Output the (X, Y) coordinate of the center of the cell containing the given text.  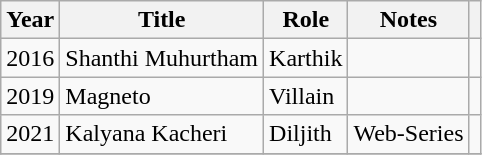
2021 (30, 134)
Shanthi Muhurtham (162, 58)
Villain (306, 96)
2016 (30, 58)
Karthik (306, 58)
Role (306, 20)
Magneto (162, 96)
Year (30, 20)
Web-Series (408, 134)
⁠Kalyana Kacheri (162, 134)
Notes (408, 20)
Title (162, 20)
2019 (30, 96)
Diljith (306, 134)
